Determine the (X, Y) coordinate at the center of the cell enclosing the given text.  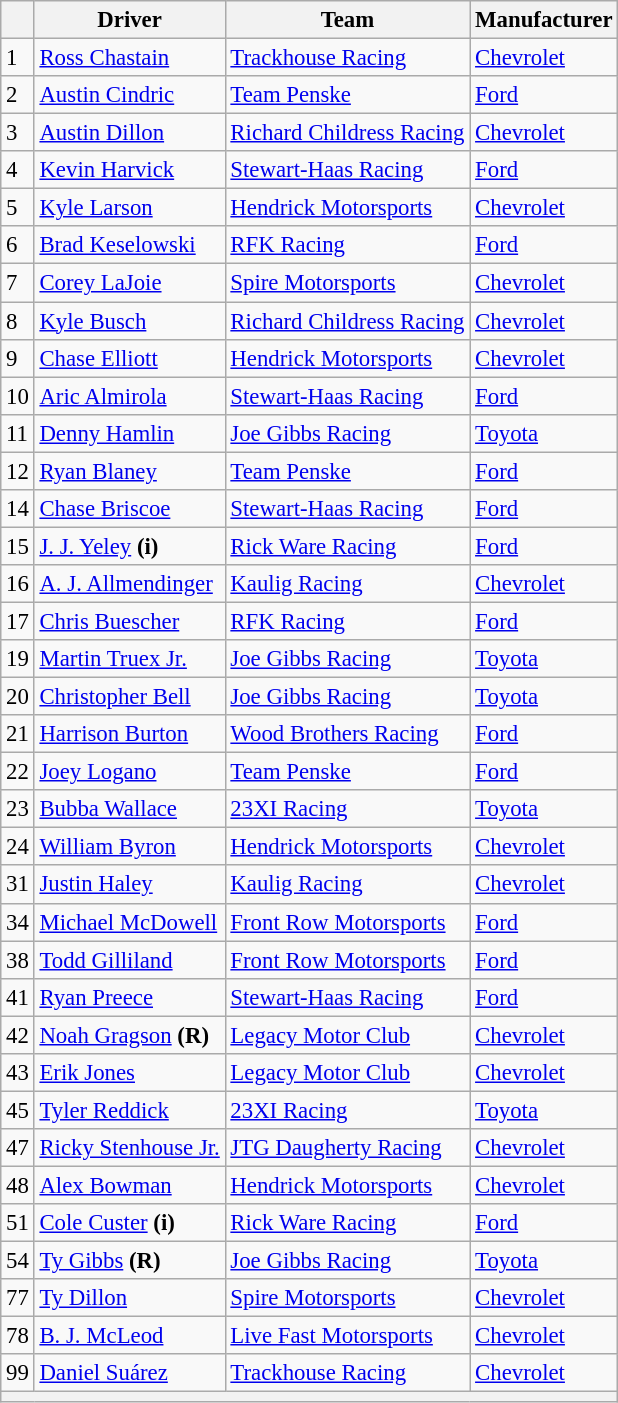
Corey LaJoie (130, 283)
Brad Keselowski (130, 245)
Ricky Stenhouse Jr. (130, 1148)
Denny Hamlin (130, 433)
48 (18, 1185)
Harrison Burton (130, 734)
19 (18, 659)
Ty Gibbs (R) (130, 1261)
Kevin Harvick (130, 170)
99 (18, 1373)
3 (18, 133)
34 (18, 922)
Cole Custer (i) (130, 1223)
42 (18, 1035)
45 (18, 1110)
51 (18, 1223)
Live Fast Motorsports (348, 1336)
31 (18, 885)
JTG Daugherty Racing (348, 1148)
77 (18, 1298)
Ryan Preece (130, 997)
5 (18, 208)
78 (18, 1336)
11 (18, 433)
1 (18, 58)
15 (18, 546)
2 (18, 95)
54 (18, 1261)
24 (18, 847)
21 (18, 734)
B. J. McLeod (130, 1336)
22 (18, 772)
4 (18, 170)
9 (18, 358)
47 (18, 1148)
Daniel Suárez (130, 1373)
Team (348, 20)
Bubba Wallace (130, 809)
Austin Cindric (130, 95)
Erik Jones (130, 1073)
Tyler Reddick (130, 1110)
Chris Buescher (130, 621)
Aric Almirola (130, 396)
10 (18, 396)
Manufacturer (544, 20)
17 (18, 621)
William Byron (130, 847)
16 (18, 584)
A. J. Allmendinger (130, 584)
Martin Truex Jr. (130, 659)
43 (18, 1073)
Alex Bowman (130, 1185)
Ross Chastain (130, 58)
Noah Gragson (R) (130, 1035)
Austin Dillon (130, 133)
41 (18, 997)
7 (18, 283)
Ryan Blaney (130, 471)
38 (18, 960)
12 (18, 471)
23 (18, 809)
Chase Elliott (130, 358)
Ty Dillon (130, 1298)
Michael McDowell (130, 922)
Kyle Larson (130, 208)
Joey Logano (130, 772)
20 (18, 697)
J. J. Yeley (i) (130, 546)
8 (18, 321)
Christopher Bell (130, 697)
Todd Gilliland (130, 960)
6 (18, 245)
14 (18, 509)
Justin Haley (130, 885)
Driver (130, 20)
Wood Brothers Racing (348, 734)
Chase Briscoe (130, 509)
Kyle Busch (130, 321)
